Return [x, y] of the center of cell containing provided text 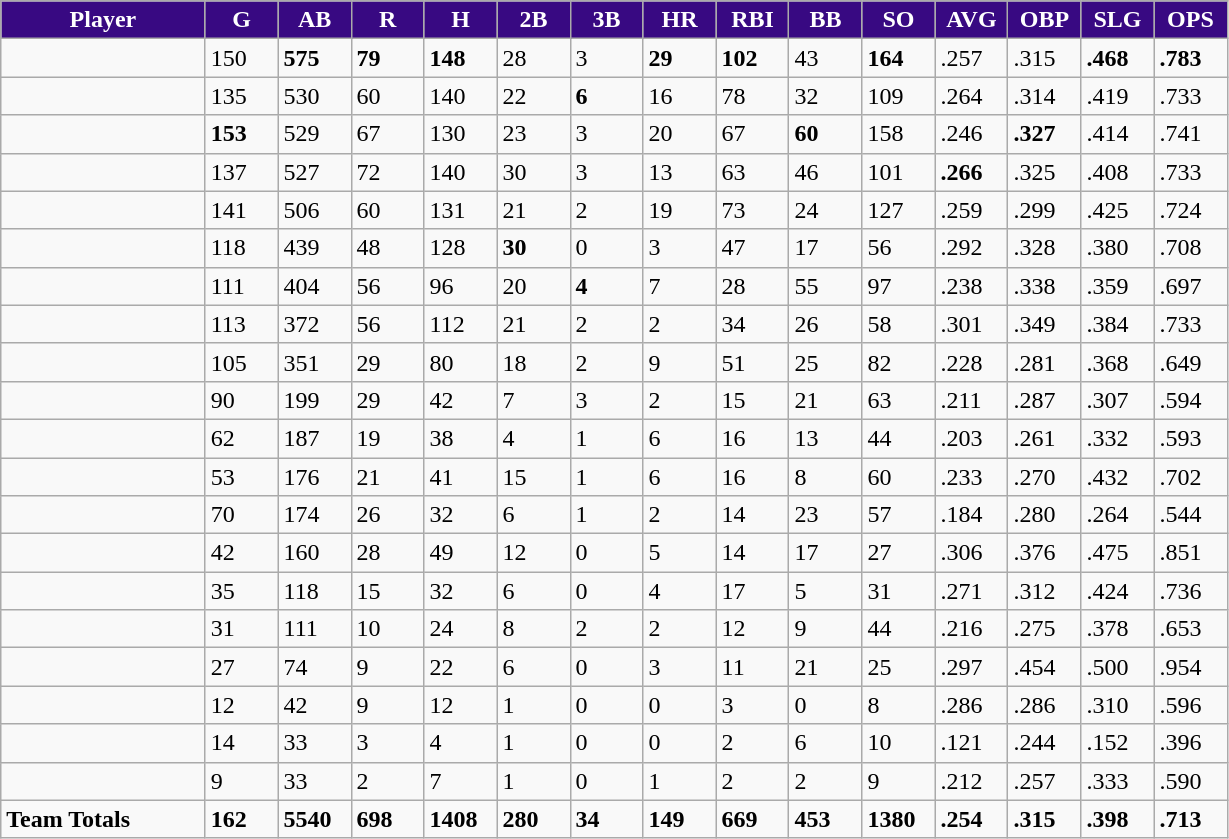
RBI [752, 20]
.359 [1118, 286]
1408 [460, 819]
.736 [1190, 591]
135 [242, 96]
.396 [1190, 743]
.306 [972, 553]
3B [606, 20]
.297 [972, 667]
158 [898, 134]
90 [242, 400]
.246 [972, 134]
.594 [1190, 400]
153 [242, 134]
58 [898, 324]
.376 [1044, 553]
.398 [1118, 819]
.233 [972, 477]
.708 [1190, 248]
SO [898, 20]
47 [752, 248]
72 [388, 172]
.312 [1044, 591]
199 [314, 400]
73 [752, 210]
AB [314, 20]
.954 [1190, 667]
.593 [1190, 438]
109 [898, 96]
AVG [972, 20]
.271 [972, 591]
.238 [972, 286]
Player [103, 20]
.275 [1044, 629]
.544 [1190, 515]
.596 [1190, 705]
.281 [1044, 362]
.314 [1044, 96]
.203 [972, 438]
78 [752, 96]
.408 [1118, 172]
.228 [972, 362]
.419 [1118, 96]
.270 [1044, 477]
5540 [314, 819]
.332 [1118, 438]
97 [898, 286]
453 [826, 819]
164 [898, 58]
.349 [1044, 324]
.307 [1118, 400]
.261 [1044, 438]
41 [460, 477]
.424 [1118, 591]
53 [242, 477]
.783 [1190, 58]
128 [460, 248]
.280 [1044, 515]
.244 [1044, 743]
.378 [1118, 629]
.724 [1190, 210]
48 [388, 248]
.338 [1044, 286]
.327 [1044, 134]
.851 [1190, 553]
.741 [1190, 134]
669 [752, 819]
.301 [972, 324]
R [388, 20]
55 [826, 286]
2B [534, 20]
96 [460, 286]
.287 [1044, 400]
.266 [972, 172]
.475 [1118, 553]
.211 [972, 400]
174 [314, 515]
372 [314, 324]
.702 [1190, 477]
SLG [1118, 20]
.590 [1190, 781]
351 [314, 362]
OPS [1190, 20]
.425 [1118, 210]
280 [534, 819]
.216 [972, 629]
.697 [1190, 286]
.653 [1190, 629]
575 [314, 58]
79 [388, 58]
80 [460, 362]
62 [242, 438]
.500 [1118, 667]
.432 [1118, 477]
130 [460, 134]
.310 [1118, 705]
101 [898, 172]
.414 [1118, 134]
.152 [1118, 743]
HR [680, 20]
160 [314, 553]
127 [898, 210]
131 [460, 210]
.380 [1118, 248]
18 [534, 362]
176 [314, 477]
102 [752, 58]
.333 [1118, 781]
506 [314, 210]
38 [460, 438]
70 [242, 515]
.121 [972, 743]
.713 [1190, 819]
.454 [1044, 667]
.368 [1118, 362]
.254 [972, 819]
.259 [972, 210]
.325 [1044, 172]
137 [242, 172]
105 [242, 362]
527 [314, 172]
43 [826, 58]
H [460, 20]
BB [826, 20]
51 [752, 362]
49 [460, 553]
57 [898, 515]
148 [460, 58]
G [242, 20]
404 [314, 286]
.299 [1044, 210]
162 [242, 819]
.384 [1118, 324]
1380 [898, 819]
.212 [972, 781]
149 [680, 819]
Team Totals [103, 819]
439 [314, 248]
141 [242, 210]
46 [826, 172]
530 [314, 96]
82 [898, 362]
529 [314, 134]
698 [388, 819]
74 [314, 667]
112 [460, 324]
.468 [1118, 58]
.649 [1190, 362]
OBP [1044, 20]
.184 [972, 515]
113 [242, 324]
150 [242, 58]
.292 [972, 248]
187 [314, 438]
35 [242, 591]
.328 [1044, 248]
11 [752, 667]
